Return [X, Y] of the center of cell containing provided text 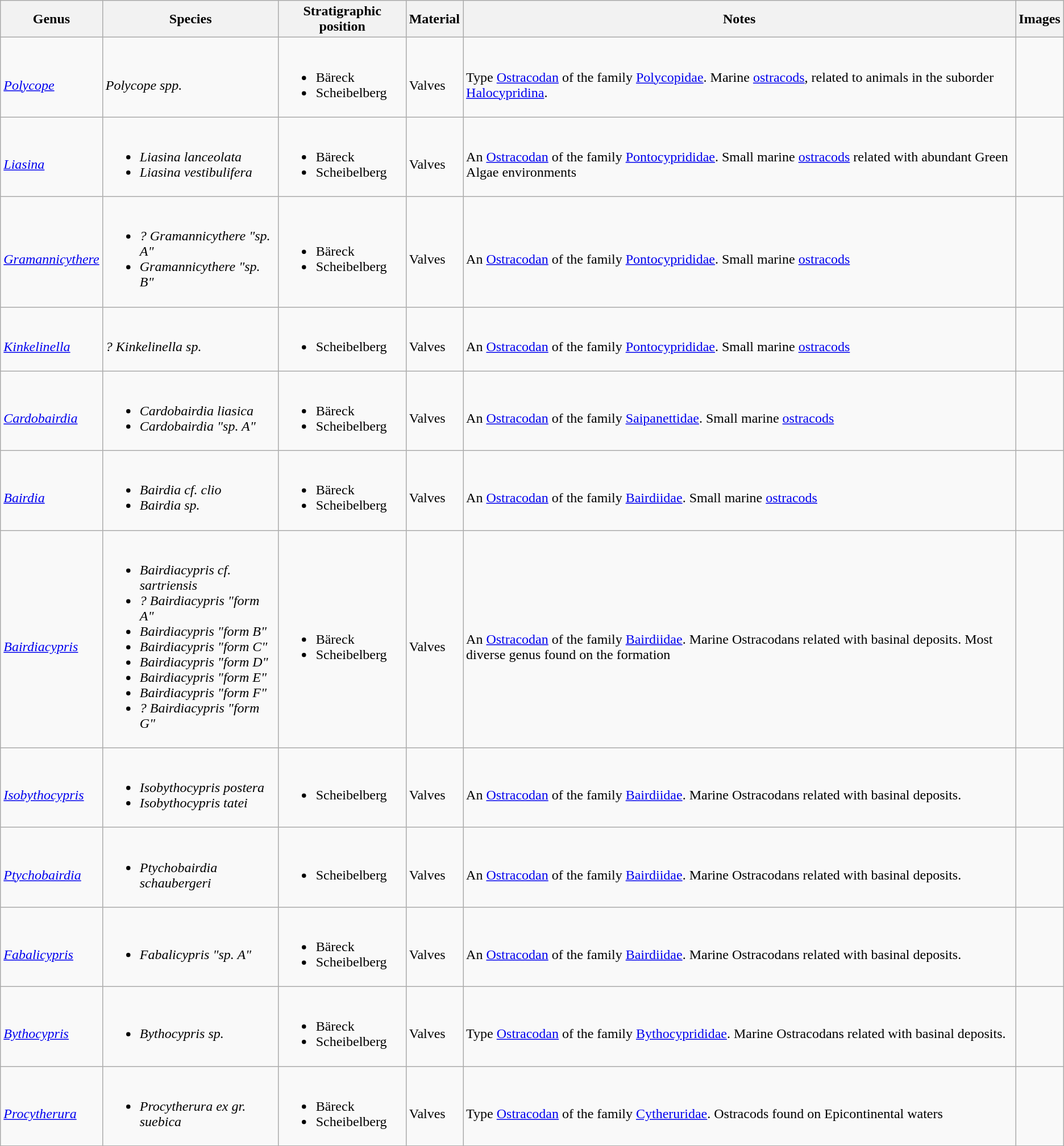
An Ostracodan of the family Pontocyprididae. Small marine ostracods related with abundant Green Algae environments [739, 157]
Notes [739, 19]
Gramannicythere [51, 252]
Procytherura [51, 1106]
Cardobairdia [51, 411]
Kinkelinella [51, 339]
Liasina lanceolataLiasina vestibulifera [190, 157]
? Gramannicythere "sp. A"Gramannicythere "sp. B" [190, 252]
Bythocypris sp. [190, 1026]
An Ostracodan of the family Saipanettidae. Small marine ostracods [739, 411]
Bairdiacypris [51, 639]
Polycope spp. [190, 77]
Bairdia cf. clioBairdia sp. [190, 490]
Isobythocypris [51, 787]
Images [1040, 19]
Stratigraphic position [342, 19]
Ptychobairdia schaubergeri [190, 867]
Isobythocypris posteraIsobythocypris tatei [190, 787]
Species [190, 19]
Fabalicypris [51, 947]
Procytherura ex gr. suebica [190, 1106]
Genus [51, 19]
Type Ostracodan of the family Cytheruridae. Ostracods found on Epicontinental waters [739, 1106]
Polycope [51, 77]
Ptychobairdia [51, 867]
? Kinkelinella sp. [190, 339]
Cardobairdia liasicaCardobairdia "sp. A" [190, 411]
An Ostracodan of the family Bairdiidae. Small marine ostracods [739, 490]
Liasina [51, 157]
Material [434, 19]
Bairdia [51, 490]
Fabalicypris "sp. A" [190, 947]
Type Ostracodan of the family Polycopidae. Marine ostracods, related to animals in the suborder Halocypridina. [739, 77]
An Ostracodan of the family Bairdiidae. Marine Ostracodans related with basinal deposits. Most diverse genus found on the formation [739, 639]
Bythocypris [51, 1026]
Type Ostracodan of the family Bythocyprididae. Marine Ostracodans related with basinal deposits. [739, 1026]
